Pinpoint the cell where the given text exists, returning its [X, Y] midpoint coordinate. 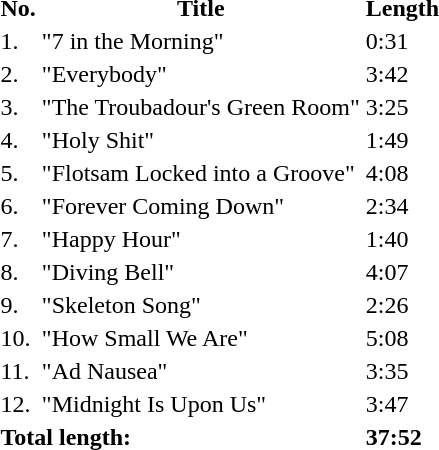
"Skeleton Song" [200, 305]
"7 in the Morning" [200, 41]
"How Small We Are" [200, 338]
"Diving Bell" [200, 272]
"Midnight Is Upon Us" [200, 404]
"Flotsam Locked into a Groove" [200, 173]
"Everybody" [200, 74]
"Happy Hour" [200, 239]
"Holy Shit" [200, 140]
"Forever Coming Down" [200, 206]
"The Troubadour's Green Room" [200, 107]
"Ad Nausea" [200, 371]
